Provide the [x, y] coordinate of the cell's center where the given text is located.  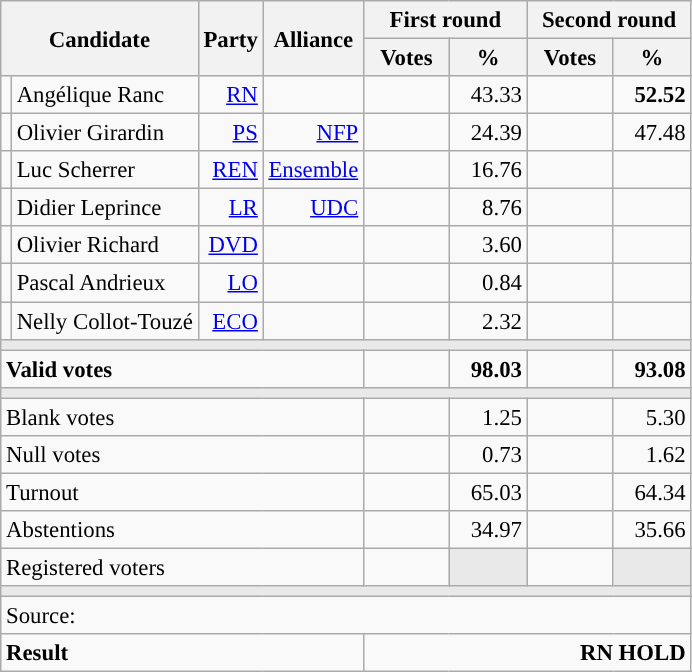
1.62 [652, 455]
35.66 [652, 530]
Turnout [182, 492]
43.33 [488, 95]
98.03 [488, 369]
LR [230, 208]
Ensemble [313, 170]
16.76 [488, 170]
Blank votes [182, 417]
Olivier Richard [104, 245]
34.97 [488, 530]
Nelly Collot-Touzé [104, 321]
RN [230, 95]
ECO [230, 321]
Pascal Andrieux [104, 283]
Party [230, 38]
Alliance [313, 38]
1.25 [488, 417]
93.08 [652, 369]
Valid votes [182, 369]
Result [182, 653]
Source: [346, 616]
NFP [313, 133]
0.73 [488, 455]
8.76 [488, 208]
52.52 [652, 95]
Abstentions [182, 530]
REN [230, 170]
DVD [230, 245]
5.30 [652, 417]
Null votes [182, 455]
RN HOLD [528, 653]
24.39 [488, 133]
First round [446, 20]
Luc Scherrer [104, 170]
PS [230, 133]
LO [230, 283]
2.32 [488, 321]
Candidate [100, 38]
65.03 [488, 492]
64.34 [652, 492]
Second round [609, 20]
UDC [313, 208]
3.60 [488, 245]
Angélique Ranc [104, 95]
0.84 [488, 283]
Didier Leprince [104, 208]
Registered voters [182, 567]
47.48 [652, 133]
Olivier Girardin [104, 133]
